Determine the (X, Y) coordinate at the center of the cell enclosing the given text.  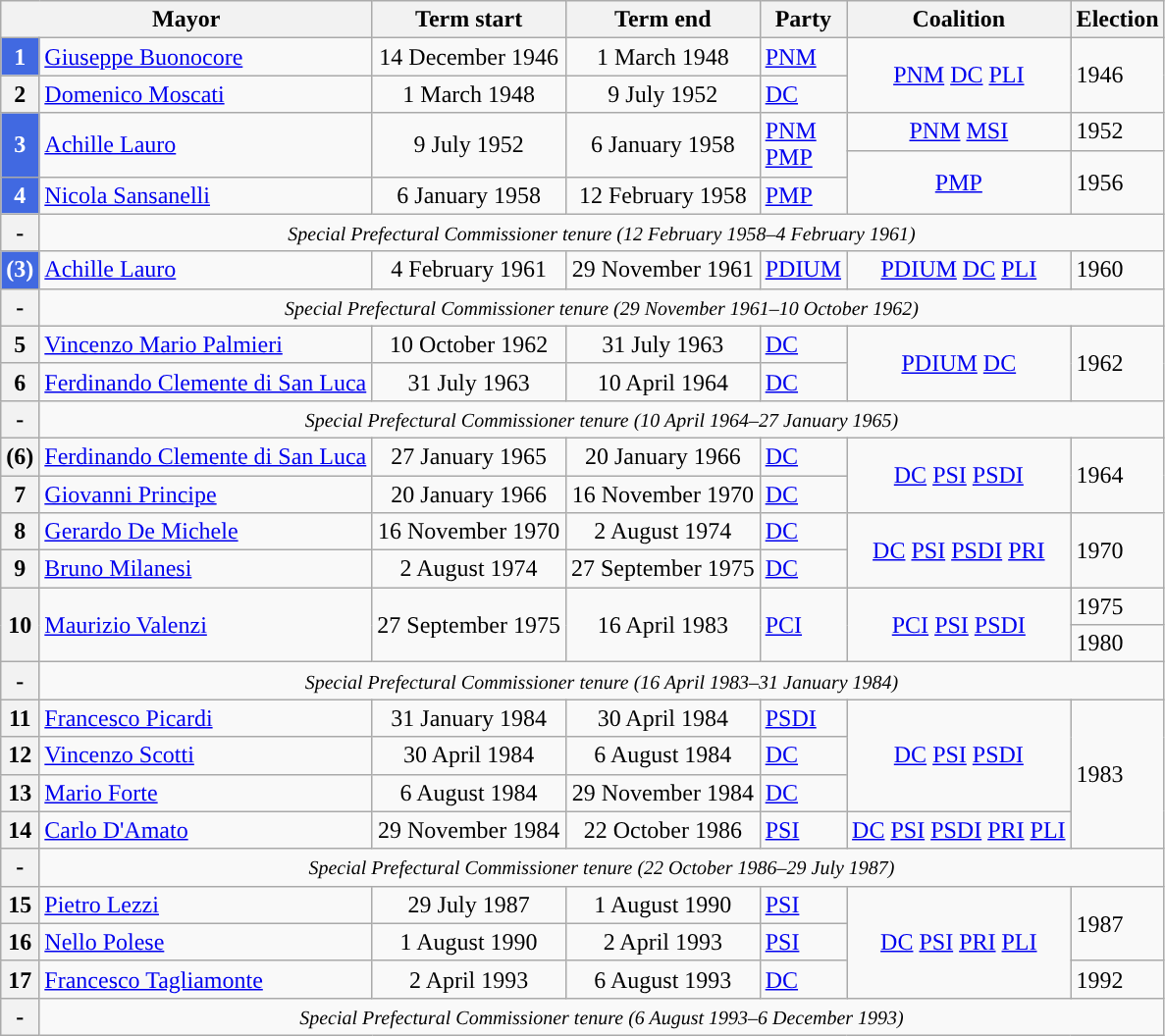
(6) (20, 456)
1 (20, 57)
(3) (20, 270)
Vincenzo Mario Palmieri (206, 344)
Mayor (186, 20)
Special Prefectural Commissioner tenure (10 April 1964–27 January 1965) (602, 419)
DC PSI PSDI PRI PLI (959, 830)
10 (20, 625)
Special Prefectural Commissioner tenure (22 October 1986–29 July 1987) (602, 867)
Election (1117, 20)
PDIUM (803, 270)
1980 (1117, 644)
Carlo D'Amato (206, 830)
1970 (1117, 550)
Giuseppe Buonocore (206, 57)
1964 (1117, 475)
DC PSI PRI PLI (959, 942)
11 (20, 718)
Special Prefectural Commissioner tenure (6 August 1993–6 December 1993) (602, 1016)
16 (20, 942)
6 (20, 382)
4 (20, 195)
Vincenzo Scotti (206, 755)
Bruno Milanesi (206, 569)
Special Prefectural Commissioner tenure (16 April 1983–31 January 1984) (602, 681)
1992 (1117, 979)
Francesco Picardi (206, 718)
9 (20, 569)
Francesco Tagliamonte (206, 979)
3 (20, 145)
1987 (1117, 923)
Pietro Lezzi (206, 905)
PNM (803, 57)
1956 (1117, 182)
31 January 1984 (469, 718)
Term start (469, 20)
29 November 1961 (662, 270)
12 February 1958 (662, 195)
5 (20, 344)
Domenico Moscati (206, 94)
22 October 1986 (662, 830)
PNM MSI (959, 131)
14 December 1946 (469, 57)
1946 (1117, 76)
PSDI (803, 718)
13 (20, 793)
2 (20, 94)
10 October 1962 (469, 344)
6 August 1993 (662, 979)
PCI (803, 625)
4 February 1961 (469, 270)
1983 (1117, 774)
PDIUM DC PLI (959, 270)
Nicola Sansanelli (206, 195)
17 (20, 979)
Term end (662, 20)
Giovanni Principe (206, 493)
16 April 1983 (662, 625)
DC PSI PSDI PRI (959, 550)
Nello Polese (206, 942)
Maurizio Valenzi (206, 625)
PCI PSI PSDI (959, 625)
1952 (1117, 131)
12 (20, 755)
PNM DC PLI (959, 76)
29 July 1987 (469, 905)
10 April 1964 (662, 382)
27 January 1965 (469, 456)
14 (20, 830)
Coalition (959, 20)
Party (803, 20)
1975 (1117, 606)
15 (20, 905)
1960 (1117, 270)
Special Prefectural Commissioner tenure (12 February 1958–4 February 1961) (602, 233)
PDIUM DC (959, 363)
Mario Forte (206, 793)
Gerardo De Michele (206, 532)
1962 (1117, 363)
7 (20, 493)
8 (20, 532)
Special Prefectural Commissioner tenure (29 November 1961–10 October 1962) (602, 307)
PNMPMP (803, 145)
